Find where the given text appears and provide that cell's center as [X, Y] coordinate. 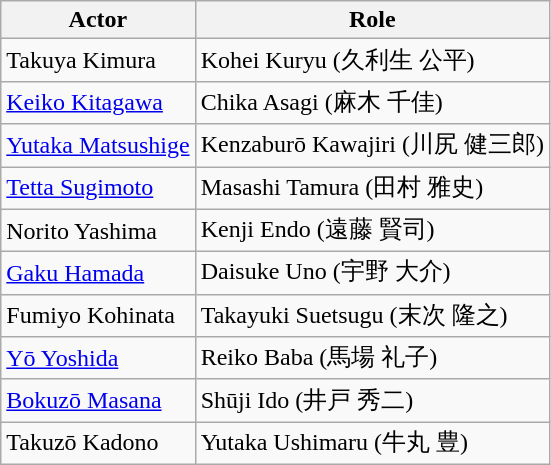
Takuzō Kadono [98, 444]
Fumiyo Kohinata [98, 316]
Shūji Ido (井戸 秀二) [372, 400]
Kohei Kuryu (久利生 公平) [372, 60]
Reiko Baba (馬場 礼子) [372, 358]
Daisuke Uno (宇野 大介) [372, 274]
Tetta Sugimoto [98, 188]
Role [372, 20]
Yō Yoshida [98, 358]
Yutaka Matsushige [98, 146]
Gaku Hamada [98, 274]
Masashi Tamura (田村 雅史) [372, 188]
Bokuzō Masana [98, 400]
Kenji Endo (遠藤 賢司) [372, 230]
Takayuki Suetsugu (末次 隆之) [372, 316]
Actor [98, 20]
Yutaka Ushimaru (牛丸 豊) [372, 444]
Norito Yashima [98, 230]
Chika Asagi (麻木 千佳) [372, 102]
Takuya Kimura [98, 60]
Kenzaburō Kawajiri (川尻 健三郎) [372, 146]
Keiko Kitagawa [98, 102]
